For the text-containing cell, return its midpoint in [X, Y] coordinate format. 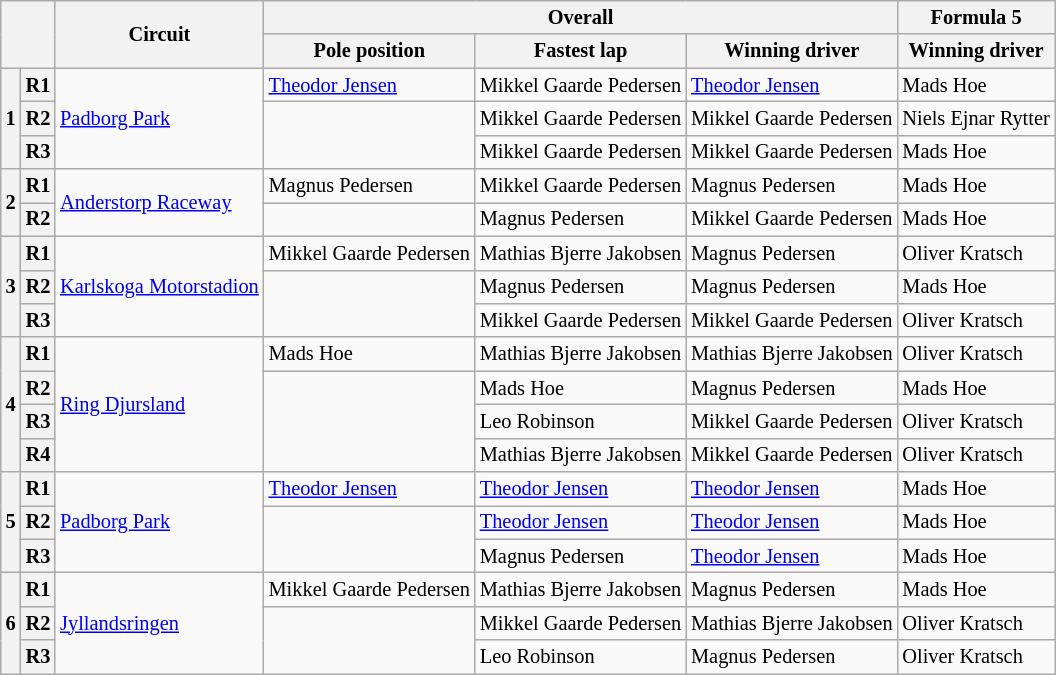
Circuit [159, 34]
R4 [38, 455]
4 [11, 404]
Anderstorp Raceway [159, 202]
Fastest lap [580, 51]
Pole position [370, 51]
Overall [581, 17]
5 [11, 522]
Karlskoga Motorstadion [159, 286]
6 [11, 622]
3 [11, 286]
2 [11, 202]
Formula 5 [976, 17]
1 [11, 118]
Niels Ejnar Rytter [976, 118]
Ring Djursland [159, 404]
Jyllandsringen [159, 622]
